Return [X, Y] of the center of cell containing provided text 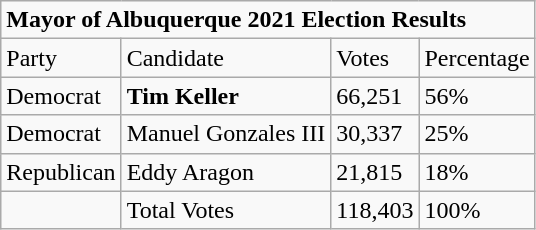
100% [477, 210]
Manuel Gonzales III [226, 134]
Total Votes [226, 210]
18% [477, 172]
Tim Keller [226, 96]
Party [61, 58]
25% [477, 134]
Percentage [477, 58]
Eddy Aragon [226, 172]
Candidate [226, 58]
56% [477, 96]
Mayor of Albuquerque 2021 Election Results [268, 20]
66,251 [375, 96]
Republican [61, 172]
Votes [375, 58]
30,337 [375, 134]
118,403 [375, 210]
21,815 [375, 172]
